Detect which cell encompasses the target text, then output its (X, Y) center coordinate. 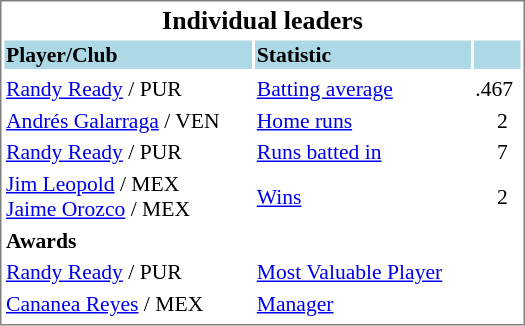
Awards (128, 240)
Statistic (363, 54)
Cananea Reyes / MEX (128, 304)
Individual leaders (262, 20)
Jim Leopold / MEXJaime Orozco / MEX (128, 197)
Runs batted in (363, 152)
.467 (498, 89)
7 (498, 152)
Andrés Galarraga / VEN (128, 120)
Home runs (363, 120)
Batting average (363, 89)
Wins (363, 197)
Most Valuable Player (363, 272)
Manager (363, 304)
Player/Club (128, 54)
